Find where the given text appears and provide that cell's center as [X, Y] coordinate. 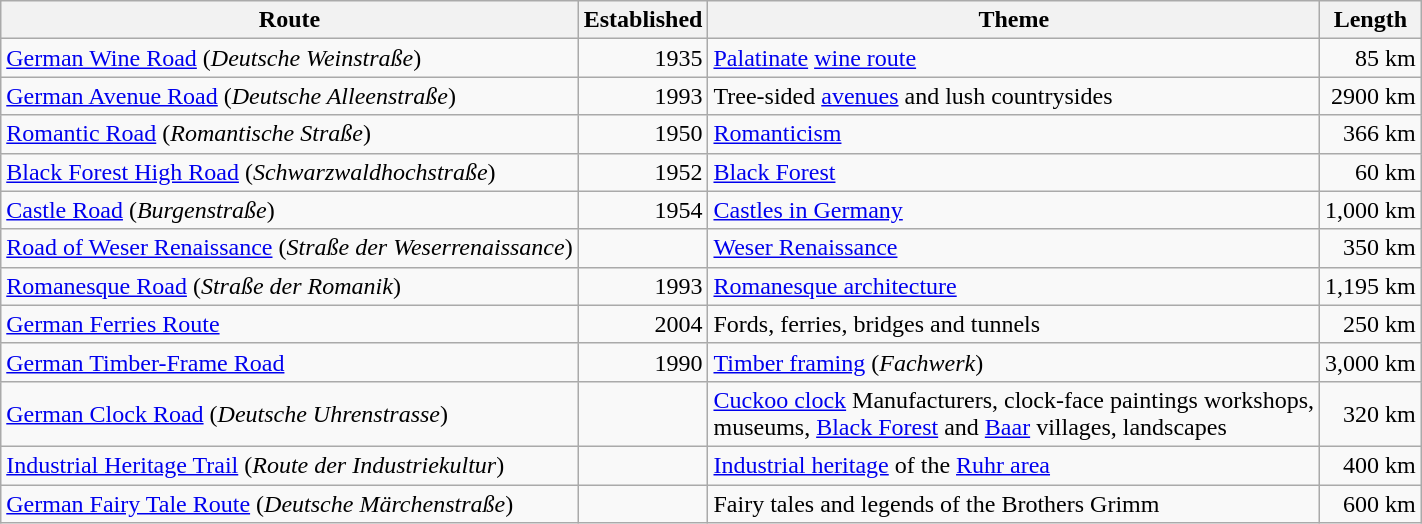
2900 km [1371, 96]
Industrial heritage of the Ruhr area [1014, 465]
Romanticism [1014, 134]
Black Forest [1014, 172]
85 km [1371, 58]
German Avenue Road (Deutsche Alleenstraße) [290, 96]
Industrial Heritage Trail (Route der Industriekultur) [290, 465]
German Timber-Frame Road [290, 362]
Romanesque architecture [1014, 286]
320 km [1371, 414]
Weser Renaissance [1014, 248]
Route [290, 20]
Road of Weser Renaissance (Straße der Weserrenaissance) [290, 248]
Fords, ferries, bridges and tunnels [1014, 324]
German Fairy Tale Route (Deutsche Märchenstraße) [290, 503]
400 km [1371, 465]
250 km [1371, 324]
1935 [643, 58]
German Ferries Route [290, 324]
Length [1371, 20]
Black Forest High Road (Schwarzwaldhochstraße) [290, 172]
Theme [1014, 20]
1,195 km [1371, 286]
Castle Road (Burgenstraße) [290, 210]
1,000 km [1371, 210]
2004 [643, 324]
60 km [1371, 172]
1954 [643, 210]
1990 [643, 362]
350 km [1371, 248]
366 km [1371, 134]
Romantic Road (Romantische Straße) [290, 134]
Tree-sided avenues and lush countrysides [1014, 96]
Fairy tales and legends of the Brothers Grimm [1014, 503]
Cuckoo clock Manufacturers, clock-face paintings workshops,museums, Black Forest and Baar villages, landscapes [1014, 414]
Established [643, 20]
3,000 km [1371, 362]
German Wine Road (Deutsche Weinstraße) [290, 58]
1952 [643, 172]
600 km [1371, 503]
Timber framing (Fachwerk) [1014, 362]
Romanesque Road (Straße der Romanik) [290, 286]
1950 [643, 134]
Castles in Germany [1014, 210]
German Clock Road (Deutsche Uhrenstrasse) [290, 414]
Palatinate wine route [1014, 58]
